Locate the cell with the specified text and output its (x, y) center coordinate. 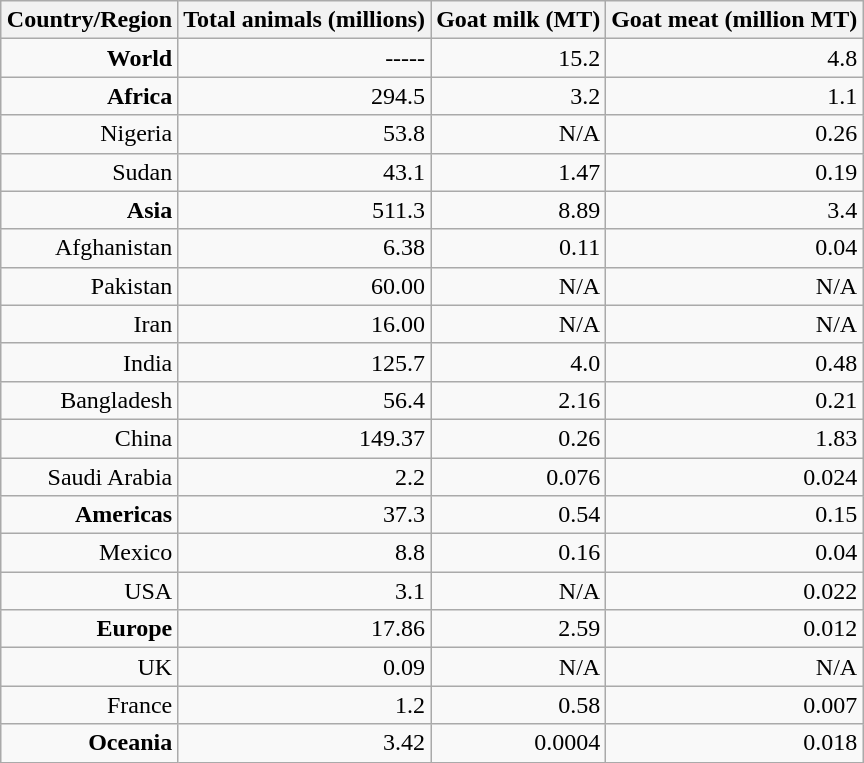
1.47 (518, 172)
511.3 (304, 210)
43.1 (304, 172)
0.012 (734, 629)
37.3 (304, 515)
Oceania (89, 743)
0.022 (734, 591)
15.2 (518, 58)
Saudi Arabia (89, 477)
2.16 (518, 400)
294.5 (304, 96)
Iran (89, 324)
China (89, 438)
Nigeria (89, 134)
2.2 (304, 477)
0.21 (734, 400)
UK (89, 667)
0.15 (734, 515)
4.8 (734, 58)
India (89, 362)
4.0 (518, 362)
1.2 (304, 705)
17.86 (304, 629)
2.59 (518, 629)
16.00 (304, 324)
0.19 (734, 172)
8.8 (304, 553)
0.58 (518, 705)
3.4 (734, 210)
125.7 (304, 362)
Pakistan (89, 286)
6.38 (304, 248)
3.1 (304, 591)
Goat meat (million MT) (734, 20)
0.16 (518, 553)
Mexico (89, 553)
USA (89, 591)
World (89, 58)
60.00 (304, 286)
0.48 (734, 362)
1.1 (734, 96)
0.018 (734, 743)
France (89, 705)
----- (304, 58)
Africa (89, 96)
Americas (89, 515)
Europe (89, 629)
1.83 (734, 438)
Country/Region (89, 20)
3.2 (518, 96)
Goat milk (MT) (518, 20)
Afghanistan (89, 248)
0.007 (734, 705)
0.11 (518, 248)
53.8 (304, 134)
Bangladesh (89, 400)
56.4 (304, 400)
149.37 (304, 438)
8.89 (518, 210)
Sudan (89, 172)
Asia (89, 210)
0.0004 (518, 743)
0.024 (734, 477)
Total animals (millions) (304, 20)
0.09 (304, 667)
0.076 (518, 477)
0.54 (518, 515)
3.42 (304, 743)
